Output the [x, y] coordinate of the center of the cell containing the given text.  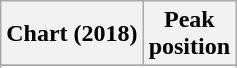
Chart (2018) [72, 34]
Peakposition [189, 34]
